Locate the cell with the specified text and output its (x, y) center coordinate. 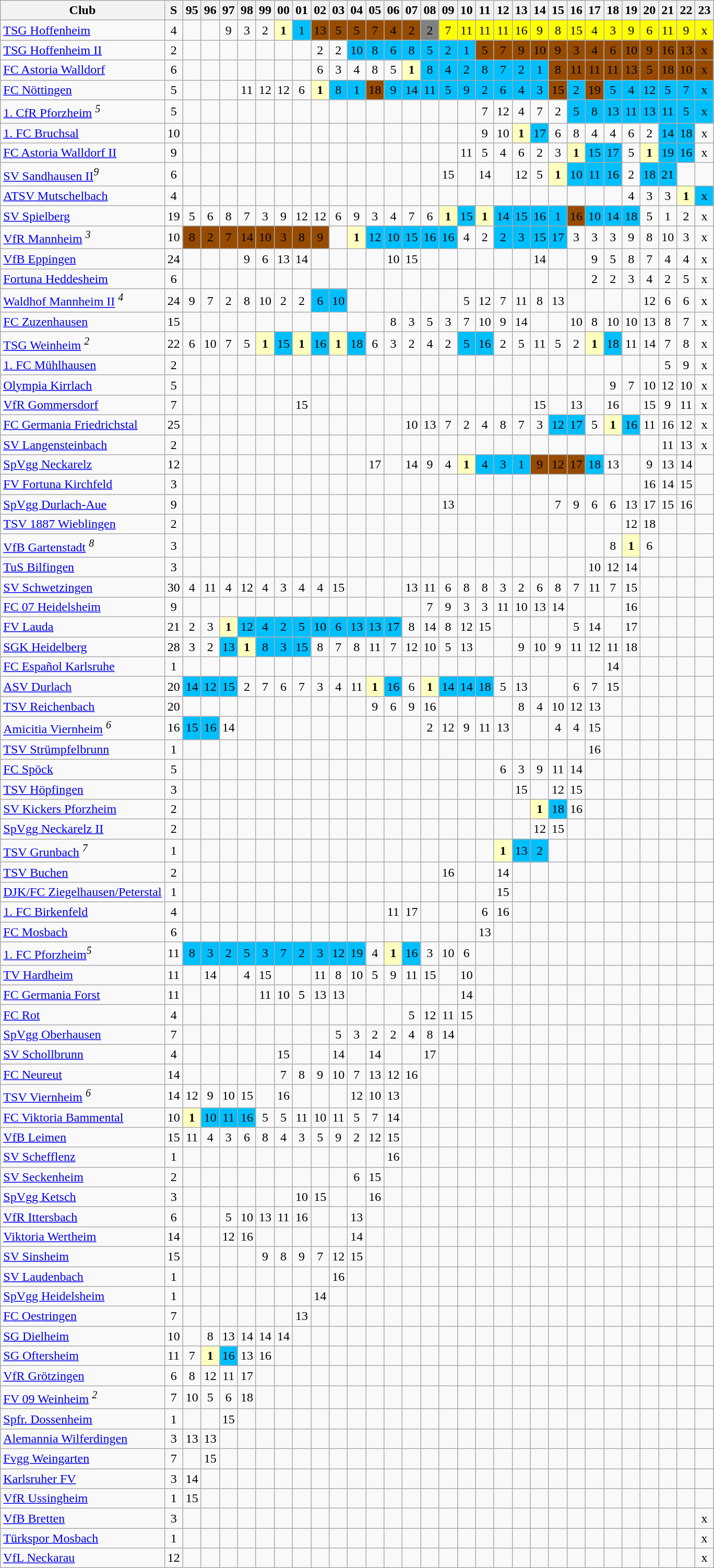
TSV Buchen (82, 872)
SV Schwetzingen (82, 587)
Club (82, 10)
SpVgg Durlach-Aue (82, 504)
Spfr. Dossenheim (82, 1419)
96 (210, 10)
SpVgg Oberhausen (82, 1034)
30 (173, 587)
FC 07 Heidelsheim (82, 607)
SGK Heidelberg (82, 647)
Amicitia Viernheim 6 (82, 728)
TSV Reichenbach (82, 706)
99 (265, 10)
28 (173, 647)
FV Fortuna Kirchfeld (82, 485)
FC Rot (82, 1015)
FC Mosbach (82, 932)
TSV Grunbach 7 (82, 851)
FC Español Karlsruhe (82, 667)
VfB Bretten (82, 1518)
Türkspor Mosbach (82, 1538)
1. FC Birkenfeld (82, 912)
S (173, 10)
VfR Grötzingen (82, 1376)
SV Sinsheim (82, 1256)
97 (229, 10)
VfR Mannheim 3 (82, 237)
FC Astoria Walldorf (82, 70)
98 (246, 10)
1. CfR Pforzheim 5 (82, 112)
Waldhof Mannheim II 4 (82, 301)
TSV Höpfingen (82, 789)
FC Germania Forst (82, 995)
TuS Bilfingen (82, 567)
TSV Viernheim 6 (82, 1095)
SpVgg Neckarelz II (82, 829)
SV Laudenbach (82, 1277)
07 (411, 10)
FV Lauda (82, 627)
FC Oestringen (82, 1316)
00 (283, 10)
SV Spielberg (82, 216)
01 (302, 10)
SV Seckenheim (82, 1177)
SpVgg Neckarelz (82, 465)
VfR Ittersbach (82, 1217)
TSV 1887 Wieblingen (82, 524)
SV Schefflenz (82, 1157)
ASV Durlach (82, 687)
04 (357, 10)
05 (375, 10)
TSV Strümpfelbrunn (82, 749)
VfB Leimen (82, 1137)
ATSV Mutschelbach (82, 196)
1. FC Pforzheim5 (82, 953)
Alemannia Wilferdingen (82, 1439)
VfR Ussingheim (82, 1499)
23 (705, 10)
06 (394, 10)
FC Neureut (82, 1074)
SV Langensteinbach (82, 445)
SG Oftersheim (82, 1356)
Olympia Kirrlach (82, 385)
FC Nöttingen (82, 90)
SV Schollbrunn (82, 1054)
SV Sandhausen II9 (82, 174)
FC Astoria Walldorf II (82, 153)
VfB Gartenstadt 8 (82, 546)
SG Dielheim (82, 1336)
SpVgg Heidelsheim (82, 1296)
TSG Weinheim 2 (82, 344)
FC Viktoria Bammental (82, 1117)
Fortuna Heddesheim (82, 279)
FC Germania Friedrichstal (82, 425)
TSG Hoffenheim (82, 30)
TV Hardheim (82, 975)
1. FC Bruchsal (82, 133)
Karlsruher FV (82, 1479)
Viktoria Wertheim (82, 1236)
VfL Neckarau (82, 1558)
1. FC Mühlhausen (82, 365)
25 (173, 425)
SpVgg Ketsch (82, 1197)
VfR Gommersdorf (82, 405)
08 (430, 10)
FV 09 Weinheim 2 (82, 1397)
VfB Eppingen (82, 259)
FC Zuzenhausen (82, 322)
09 (448, 10)
FC Spöck (82, 770)
02 (320, 10)
SV Kickers Pforzheim (82, 809)
TSG Hoffenheim II (82, 50)
03 (338, 10)
Fvgg Weingarten (82, 1459)
95 (192, 10)
DJK/FC Ziegelhausen/Peterstal (82, 892)
